Find where the given text appears and provide that cell's center as (x, y) coordinate. 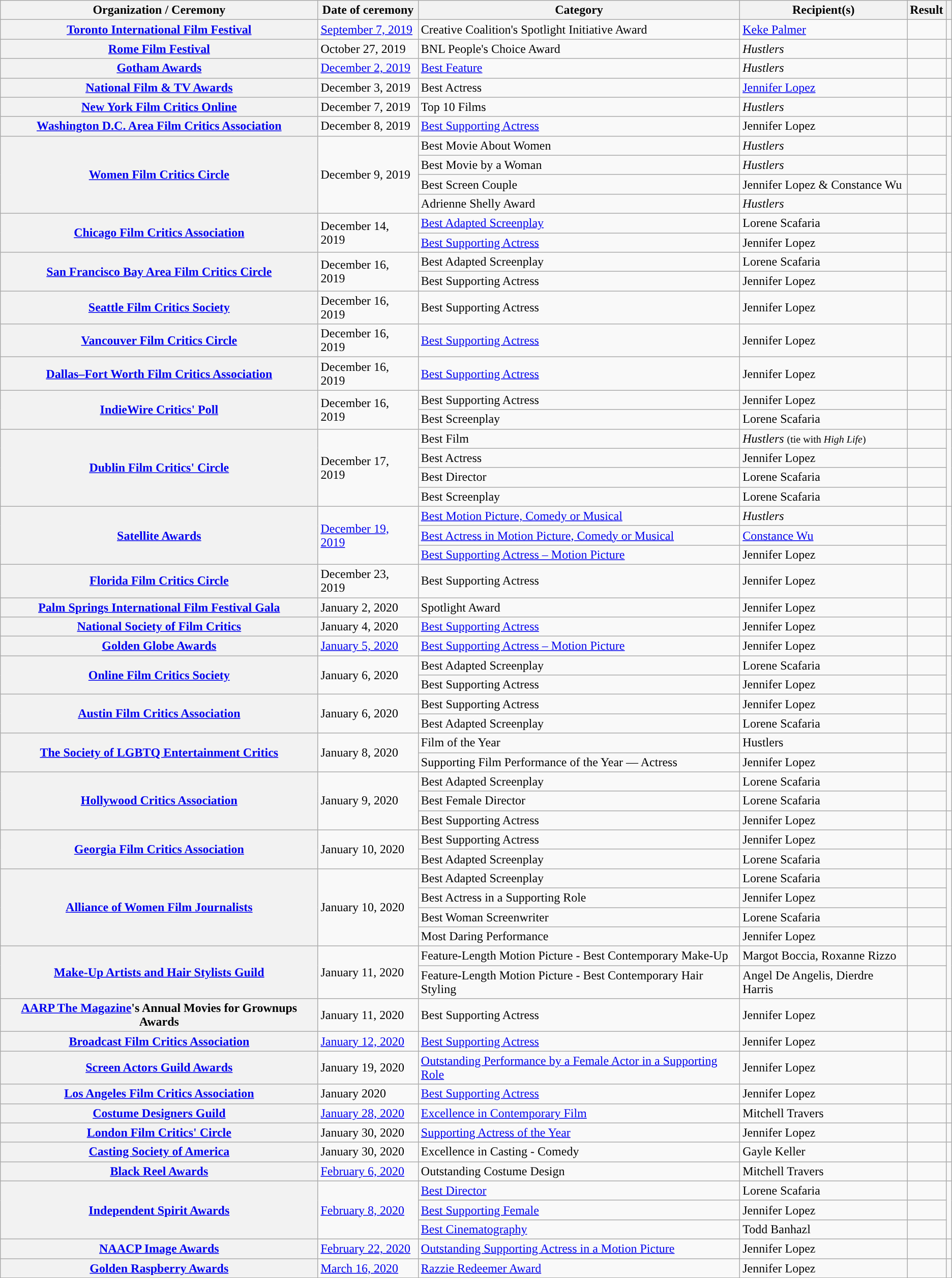
New York Film Critics Online (159, 107)
January 12, 2020 (368, 1041)
Casting Society of America (159, 1152)
January 28, 2020 (368, 1113)
January 9, 2020 (368, 801)
Washington D.C. Area Film Critics Association (159, 126)
January 5, 2020 (368, 646)
February 8, 2020 (368, 1210)
Excellence in Contemporary Film (579, 1113)
December 3, 2019 (368, 88)
December 17, 2019 (368, 468)
Category (579, 10)
NAACP Image Awards (159, 1248)
Best Screen Couple (579, 184)
September 7, 2019 (368, 30)
San Francisco Bay Area Film Critics Circle (159, 272)
Palm Springs International Film Festival Gala (159, 607)
January 2, 2020 (368, 607)
October 27, 2019 (368, 49)
Result (927, 10)
Florida Film Critics Circle (159, 581)
Black Reel Awards (159, 1171)
AARP The Magazine's Annual Movies for Grownups Awards (159, 1015)
Best Movie About Women (579, 146)
Screen Actors Guild Awards (159, 1067)
Best Movie by a Woman (579, 165)
Outstanding Supporting Actress in a Motion Picture (579, 1248)
Broadcast Film Critics Association (159, 1041)
January 19, 2020 (368, 1067)
Best Cinematography (579, 1229)
Dallas–Fort Worth Film Critics Association (159, 373)
Margot Boccia, Roxanne Rizzo (824, 956)
Vancouver Film Critics Circle (159, 341)
March 16, 2020 (368, 1268)
Film of the Year (579, 743)
BNL People's Choice Award (579, 49)
Feature-Length Motion Picture - Best Contemporary Make-Up (579, 956)
Austin Film Critics Association (159, 714)
Chicago Film Critics Association (159, 233)
December 7, 2019 (368, 107)
Best Actress in a Supporting Role (579, 897)
December 14, 2019 (368, 233)
December 8, 2019 (368, 126)
December 19, 2019 (368, 535)
Costume Designers Guild (159, 1113)
Excellence in Casting - Comedy (579, 1152)
Best Female Director (579, 801)
IndieWire Critics' Poll (159, 410)
January 4, 2020 (368, 627)
Spotlight Award (579, 607)
Outstanding Performance by a Female Actor in a Supporting Role (579, 1067)
National Society of Film Critics (159, 627)
Toronto International Film Festival (159, 30)
Most Daring Performance (579, 937)
Independent Spirit Awards (159, 1210)
Constance Wu (824, 535)
Make-Up Artists and Hair Stylists Guild (159, 973)
Dublin Film Critics' Circle (159, 468)
Keke Palmer (824, 30)
Razzie Redeemer Award (579, 1268)
Golden Globe Awards (159, 646)
Organization / Ceremony (159, 10)
Los Angeles Film Critics Association (159, 1094)
Angel De Angelis, Dierdre Harris (824, 982)
Hollywood Critics Association (159, 801)
Rome Film Festival (159, 49)
Best Supporting Female (579, 1210)
Gotham Awards (159, 68)
Adrienne Shelly Award (579, 204)
Top 10 Films (579, 107)
Todd Banhazl (824, 1229)
Date of ceremony (368, 10)
Alliance of Women Film Journalists (159, 907)
Hustlers (tie with High Life) (824, 439)
Supporting Film Performance of the Year — Actress (579, 762)
Supporting Actress of the Year (579, 1132)
The Society of LGBTQ Entertainment Critics (159, 752)
Best Film (579, 439)
January 8, 2020 (368, 752)
Best Motion Picture, Comedy or Musical (579, 516)
February 6, 2020 (368, 1171)
Georgia Film Critics Association (159, 849)
Feature-Length Motion Picture - Best Contemporary Hair Styling (579, 982)
December 2, 2019 (368, 68)
December 9, 2019 (368, 175)
Best Feature (579, 68)
Golden Raspberry Awards (159, 1268)
London Film Critics' Circle (159, 1132)
Satellite Awards (159, 535)
Creative Coalition's Spotlight Initiative Award (579, 30)
National Film & TV Awards (159, 88)
Recipient(s) (824, 10)
Gayle Keller (824, 1152)
January 2020 (368, 1094)
Best Woman Screenwriter (579, 917)
Best Actress in Motion Picture, Comedy or Musical (579, 535)
Outstanding Costume Design (579, 1171)
February 22, 2020 (368, 1248)
Online Film Critics Society (159, 675)
December 23, 2019 (368, 581)
Women Film Critics Circle (159, 175)
Seattle Film Critics Society (159, 307)
Jennifer Lopez & Constance Wu (824, 184)
